From the cell containing the given text, extract its center point as (X, Y) coordinate. 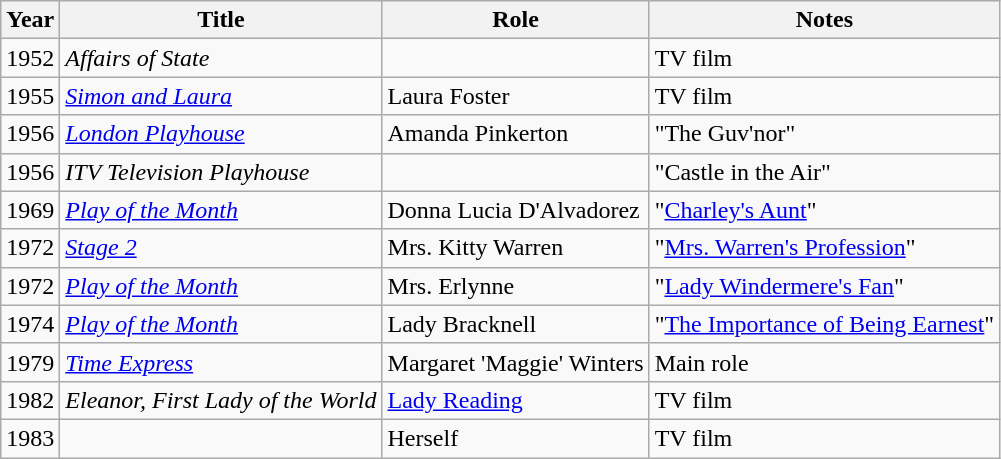
"Castle in the Air" (824, 172)
1979 (30, 362)
Time Express (221, 362)
London Playhouse (221, 134)
1969 (30, 210)
Lady Reading (516, 400)
1983 (30, 438)
Mrs. Kitty Warren (516, 248)
Simon and Laura (221, 96)
Title (221, 20)
Laura Foster (516, 96)
Year (30, 20)
"The Importance of Being Earnest" (824, 324)
Herself (516, 438)
Lady Bracknell (516, 324)
"The Guv'nor" (824, 134)
Amanda Pinkerton (516, 134)
Donna Lucia D'Alvadorez (516, 210)
1955 (30, 96)
Mrs. Erlynne (516, 286)
Affairs of State (221, 58)
Stage 2 (221, 248)
ITV Television Playhouse (221, 172)
1974 (30, 324)
Eleanor, First Lady of the World (221, 400)
"Lady Windermere's Fan" (824, 286)
1952 (30, 58)
1982 (30, 400)
Role (516, 20)
"Charley's Aunt" (824, 210)
"Mrs. Warren's Profession" (824, 248)
Main role (824, 362)
Notes (824, 20)
Margaret 'Maggie' Winters (516, 362)
